Return (x, y) of the center of cell containing provided text 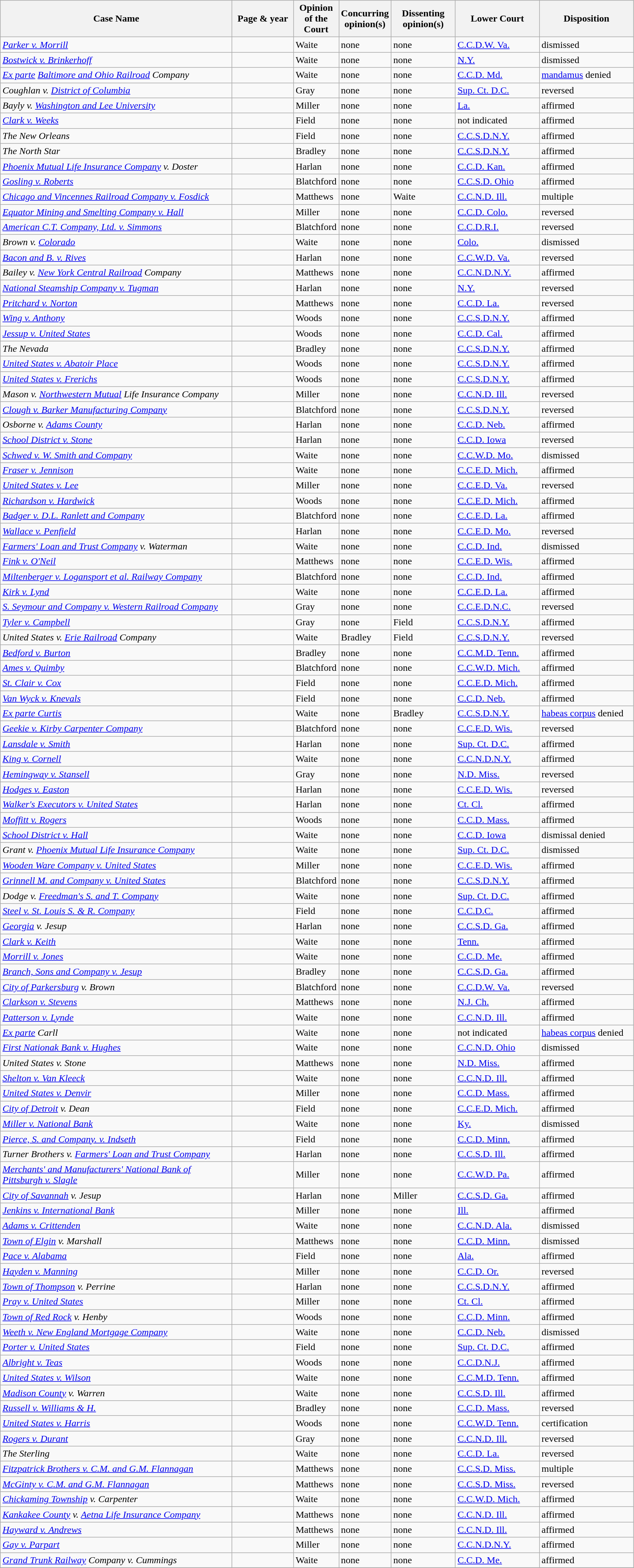
Grinnell M. and Company v. United States (117, 880)
Ex parte Carll (117, 1033)
Page & year (263, 19)
Concurring opinion(s) (365, 19)
Tyler v. Campbell (117, 622)
C.C.D. Kan. (497, 166)
Albright v. Teas (117, 1362)
Opinion of the Court (316, 19)
Bailey v. New York Central Railroad Company (117, 273)
Rogers v. Durant (117, 1439)
C.C.D. Cal. (497, 333)
Phoenix Mutual Life Insurance Company v. Doster (117, 166)
Richardson v. Hardwick (117, 501)
C.C.W.D. Mo. (497, 455)
First Nationak Bank v. Hughes (117, 1048)
United States v. Denvir (117, 1093)
Bedford v. Burton (117, 652)
Van Wyck v. Knevals (117, 698)
Hayden v. Manning (117, 1271)
C.C.D. Or. (497, 1271)
Dissenting opinion(s) (423, 19)
La. (497, 105)
mandamus denied (587, 75)
Clark v. Weeks (117, 121)
Town of Thompson v. Perrine (117, 1287)
Clark v. Keith (117, 941)
Chickaming Township v. Carpenter (117, 1499)
The New Orleans (117, 136)
Madison County v. Warren (117, 1393)
C.C.W.D. Pa. (497, 1175)
Walker's Executors v. United States (117, 805)
Coughlan v. District of Columbia (117, 90)
Turner Brothers v. Farmers' Loan and Trust Company (117, 1154)
C.C.N.D. Ala. (497, 1226)
United States v. Harris (117, 1423)
Shelton v. Van Kleeck (117, 1078)
Fink v. O'Neil (117, 561)
N.J. Ch. (497, 1002)
Pace v. Alabama (117, 1256)
Hemingway v. Stansell (117, 774)
United States v. Stone (117, 1063)
Branch, Sons and Company v. Jesup (117, 972)
Miltenberger v. Logansport et al. Railway Company (117, 577)
Bayly v. Washington and Lee University (117, 105)
C.C.D. Md. (497, 75)
Bostwick v. Brinkerhoff (117, 60)
C.C.S.D. Ohio (497, 181)
Miller v. National Bank (117, 1124)
United States v. Wilson (117, 1378)
United States v. Erie Railroad Company (117, 637)
C.C.W.D. Tenn. (497, 1423)
Farmers' Loan and Trust Company v. Waterman (117, 546)
Ames v. Quimby (117, 668)
Merchants' and Manufacturers' National Bank of Pittsburgh v. Slagle (117, 1175)
Gay v. Parpart (117, 1545)
The Nevada (117, 349)
C.C.D.N.J. (497, 1362)
King v. Cornell (117, 759)
Ill. (497, 1211)
Porter v. United States (117, 1347)
Pritchard v. Norton (117, 303)
Colo. (497, 242)
Hayward v. Andrews (117, 1530)
Bacon and B. v. Rives (117, 258)
C.C.D. Colo. (497, 212)
National Steamship Company v. Tugman (117, 288)
Ky. (497, 1124)
United States v. Lee (117, 486)
Patterson v. Lynde (117, 1017)
The Sterling (117, 1454)
Town of Red Rock v. Henby (117, 1317)
Kankakee County v. Aetna Life Insurance Company (117, 1514)
certification (587, 1423)
C.C.E.D.N.C. (497, 607)
City of Savannah v. Jesup (117, 1195)
Disposition (587, 19)
Wallace v. Penfield (117, 531)
Chicago and Vincennes Railroad Company v. Fosdick (117, 196)
City of Parkersburg v. Brown (117, 987)
Jenkins v. International Bank (117, 1211)
Tenn. (497, 941)
Adams v. Crittenden (117, 1226)
S. Seymour and Company v. Western Railroad Company (117, 607)
Equator Mining and Smelting Company v. Hall (117, 212)
Osborne v. Adams County (117, 424)
Wooden Ware Company v. United States (117, 865)
Lansdale v. Smith (117, 744)
Gosling v. Roberts (117, 181)
C.C.N.D. Ohio (497, 1048)
St. Clair v. Cox (117, 683)
Ex parte Baltimore and Ohio Railroad Company (117, 75)
Mason v. Northwestern Mutual Life Insurance Company (117, 394)
Dodge v. Freedman's S. and T. Company (117, 896)
Russell v. Williams & H. (117, 1408)
Steel v. St. Louis S. & R. Company (117, 911)
Georgia v. Jesup (117, 926)
United States v. Frerichs (117, 379)
Lower Court (497, 19)
Pierce, S. and Company. v. Indseth (117, 1139)
Badger v. D.L. Ranlett and Company (117, 516)
Morrill v. Jones (117, 957)
City of Detroit v. Dean (117, 1108)
United States v. Abatoir Place (117, 364)
American C.T. Company, Ltd. v. Simmons (117, 227)
Town of Elgin v. Marshall (117, 1241)
Ex parte Curtis (117, 714)
Fitzpatrick Brothers v. C.M. and G.M. Flannagan (117, 1469)
Brown v. Colorado (117, 242)
C.C.D.C. (497, 911)
C.C.E.D. Va. (497, 486)
Grand Trunk Railway Company v. Cummings (117, 1560)
Moffitt v. Rogers (117, 820)
Kirk v. Lynd (117, 592)
McGinty v. C.M. and G.M. Flannagan (117, 1484)
Grant v. Phoenix Mutual Life Insurance Company (117, 850)
Weeth v. New England Mortgage Company (117, 1332)
School District v. Hall (117, 835)
Clarkson v. Stevens (117, 1002)
Pray v. United States (117, 1302)
Fraser v. Jennison (117, 470)
C.C.W.D. Va. (497, 258)
C.C.E.D. Mo. (497, 531)
dismissal denied (587, 835)
The North Star (117, 151)
Case Name (117, 19)
Schwed v. W. Smith and Company (117, 455)
C.C.D.R.I. (497, 227)
Ala. (497, 1256)
School District v. Stone (117, 440)
Jessup v. United States (117, 333)
Geekie v. Kirby Carpenter Company (117, 729)
Clough v. Barker Manufacturing Company (117, 409)
Wing v. Anthony (117, 318)
Parker v. Morrill (117, 45)
Hodges v. Easton (117, 789)
